Capture the cell that displays the provided text and extract its (x, y) central coordinate. 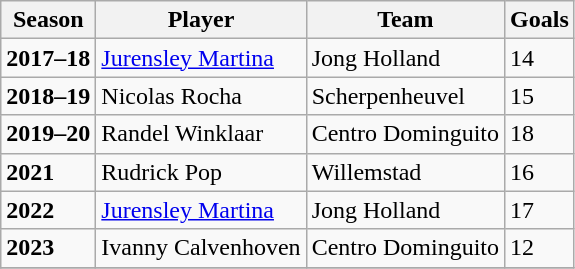
2017–18 (48, 58)
2019–20 (48, 134)
14 (540, 58)
18 (540, 134)
16 (540, 172)
2022 (48, 210)
Player (201, 20)
15 (540, 96)
Rudrick Pop (201, 172)
Willemstad (405, 172)
2023 (48, 248)
Team (405, 20)
Goals (540, 20)
17 (540, 210)
Nicolas Rocha (201, 96)
Scherpenheuvel (405, 96)
2021 (48, 172)
Randel Winklaar (201, 134)
12 (540, 248)
2018–19 (48, 96)
Ivanny Calvenhoven (201, 248)
Season (48, 20)
